Capture the cell that displays the provided text and extract its (x, y) central coordinate. 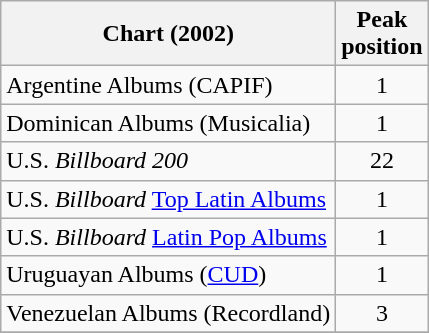
3 (382, 313)
U.S. Billboard Latin Pop Albums (168, 237)
U.S. Billboard Top Latin Albums (168, 199)
22 (382, 161)
Peakposition (382, 34)
U.S. Billboard 200 (168, 161)
Uruguayan Albums (CUD) (168, 275)
Argentine Albums (CAPIF) (168, 85)
Venezuelan Albums (Recordland) (168, 313)
Chart (2002) (168, 34)
Dominican Albums (Musicalia) (168, 123)
